Provide the [x, y] coordinate of the cell's center where the given text is located.  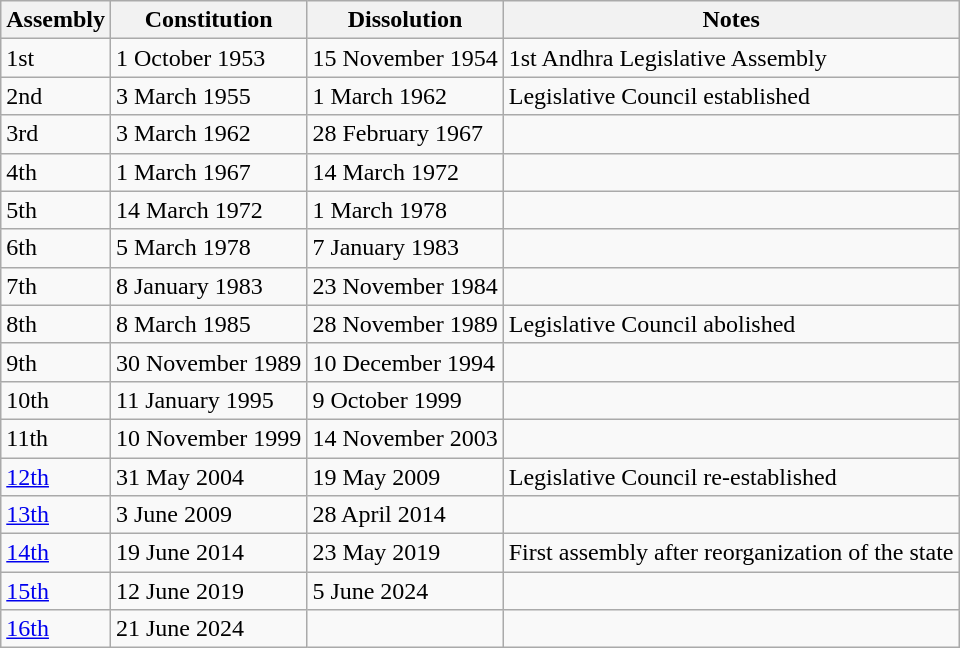
1 March 1967 [208, 172]
15th [56, 591]
Dissolution [405, 20]
8th [56, 324]
12 June 2019 [208, 591]
21 June 2024 [208, 629]
3 June 2009 [208, 515]
12th [56, 477]
5 March 1978 [208, 248]
19 May 2009 [405, 477]
Legislative Council established [731, 96]
28 April 2014 [405, 515]
15 November 1954 [405, 58]
Notes [731, 20]
16th [56, 629]
11 January 1995 [208, 400]
8 March 1985 [208, 324]
4th [56, 172]
10 November 1999 [208, 438]
5th [56, 210]
10 December 1994 [405, 362]
9th [56, 362]
3 March 1955 [208, 96]
1 March 1962 [405, 96]
6th [56, 248]
Assembly [56, 20]
28 November 1989 [405, 324]
8 January 1983 [208, 286]
9 October 1999 [405, 400]
28 February 1967 [405, 134]
Constitution [208, 20]
3 March 1962 [208, 134]
Legislative Council re-established [731, 477]
23 May 2019 [405, 553]
3rd [56, 134]
1 October 1953 [208, 58]
2nd [56, 96]
13th [56, 515]
30 November 1989 [208, 362]
First assembly after reorganization of the state [731, 553]
5 June 2024 [405, 591]
10th [56, 400]
1st [56, 58]
31 May 2004 [208, 477]
19 June 2014 [208, 553]
14th [56, 553]
1 March 1978 [405, 210]
7th [56, 286]
1st Andhra Legislative Assembly [731, 58]
7 January 1983 [405, 248]
11th [56, 438]
14 November 2003 [405, 438]
Legislative Council abolished [731, 324]
23 November 1984 [405, 286]
